Extract the [x, y] coordinate from the center of the cell holding the provided text.  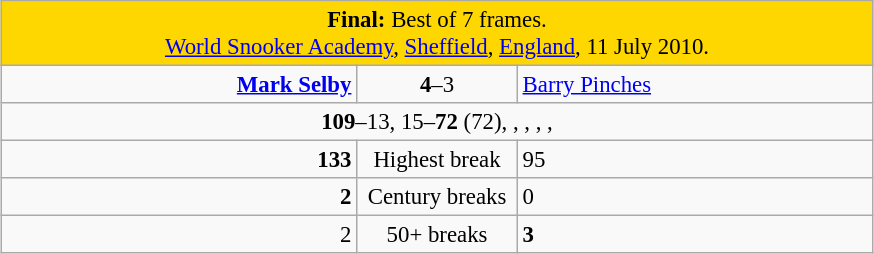
133 [179, 160]
Highest break [438, 160]
50+ breaks [438, 235]
Century breaks [438, 197]
4–3 [438, 85]
0 [695, 197]
Barry Pinches [695, 85]
95 [695, 160]
Final: Best of 7 frames. World Snooker Academy, Sheffield, England, 11 July 2010. [437, 34]
3 [695, 235]
Mark Selby [179, 85]
109–13, 15–72 (72), , , , , [437, 122]
